Capture the cell that displays the provided text and extract its (x, y) central coordinate. 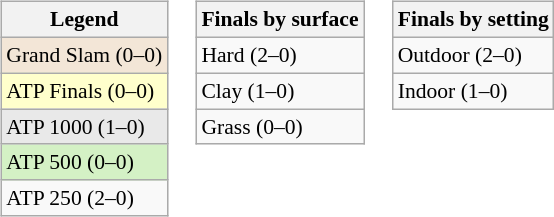
Indoor (1–0) (474, 91)
Finals by setting (474, 20)
ATP Finals (0–0) (84, 91)
ATP 1000 (1–0) (84, 127)
Finals by surface (280, 20)
Grand Slam (0–0) (84, 55)
Clay (1–0) (280, 91)
Grass (0–0) (280, 127)
ATP 250 (2–0) (84, 198)
ATP 500 (0–0) (84, 162)
Hard (2–0) (280, 55)
Outdoor (2–0) (474, 55)
Legend (84, 20)
